Scan for the cell matching the given text and deliver its [x, y] coordinate at center. 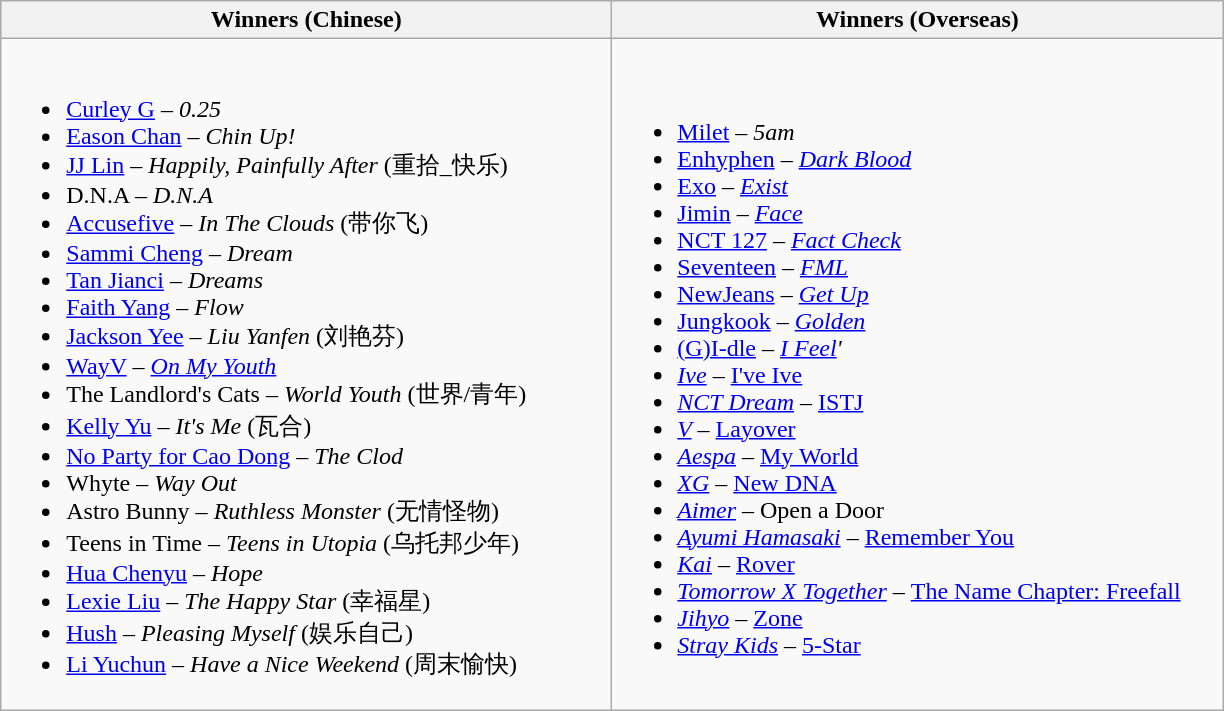
Winners (Chinese) [306, 20]
Winners (Overseas) [918, 20]
